Find where the given text appears and provide that cell's center as (X, Y) coordinate. 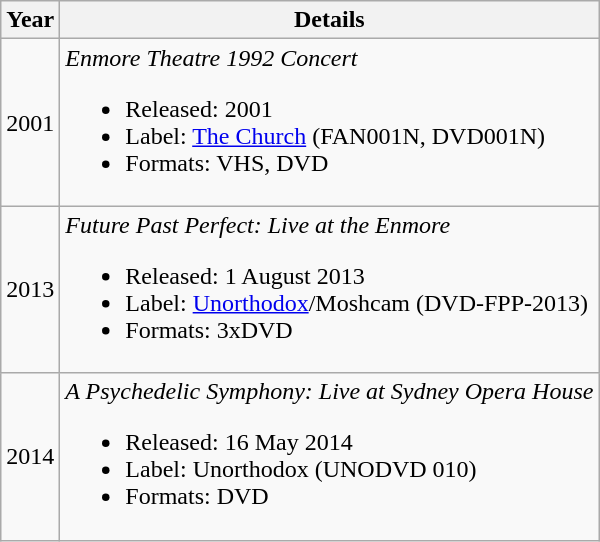
Future Past Perfect: Live at the EnmoreReleased: 1 August 2013Label: Unorthodox/Moshcam (DVD-FPP-2013)Formats: 3xDVD (330, 290)
A Psychedelic Symphony: Live at Sydney Opera HouseReleased: 16 May 2014Label: Unorthodox (UNODVD 010)Formats: DVD (330, 456)
2001 (30, 122)
2014 (30, 456)
2013 (30, 290)
Details (330, 20)
Enmore Theatre 1992 ConcertReleased: 2001Label: The Church (FAN001N, DVD001N)Formats: VHS, DVD (330, 122)
Year (30, 20)
